Find where the given text appears and provide that cell's center as (x, y) coordinate. 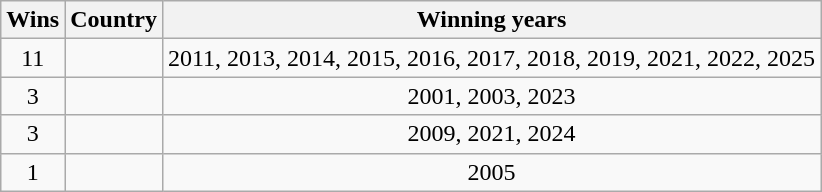
11 (33, 58)
2009, 2021, 2024 (491, 134)
2005 (491, 172)
1 (33, 172)
2001, 2003, 2023 (491, 96)
Winning years (491, 20)
2011, 2013, 2014, 2015, 2016, 2017, 2018, 2019, 2021, 2022, 2025 (491, 58)
Wins (33, 20)
Country (114, 20)
